For the text-containing cell, return its midpoint in [X, Y] coordinate format. 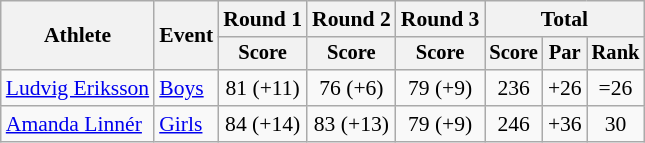
81 (+11) [262, 88]
Total [564, 19]
Athlete [78, 36]
=26 [616, 88]
Round 3 [440, 19]
Boys [186, 88]
236 [513, 88]
Ludvig Eriksson [78, 88]
Round 1 [262, 19]
Round 2 [352, 19]
Amanda Linnér [78, 124]
Girls [186, 124]
Event [186, 36]
Par [565, 54]
246 [513, 124]
Rank [616, 54]
83 (+13) [352, 124]
84 (+14) [262, 124]
76 (+6) [352, 88]
+36 [565, 124]
30 [616, 124]
+26 [565, 88]
